Scan for the cell matching the given text and deliver its [x, y] coordinate at center. 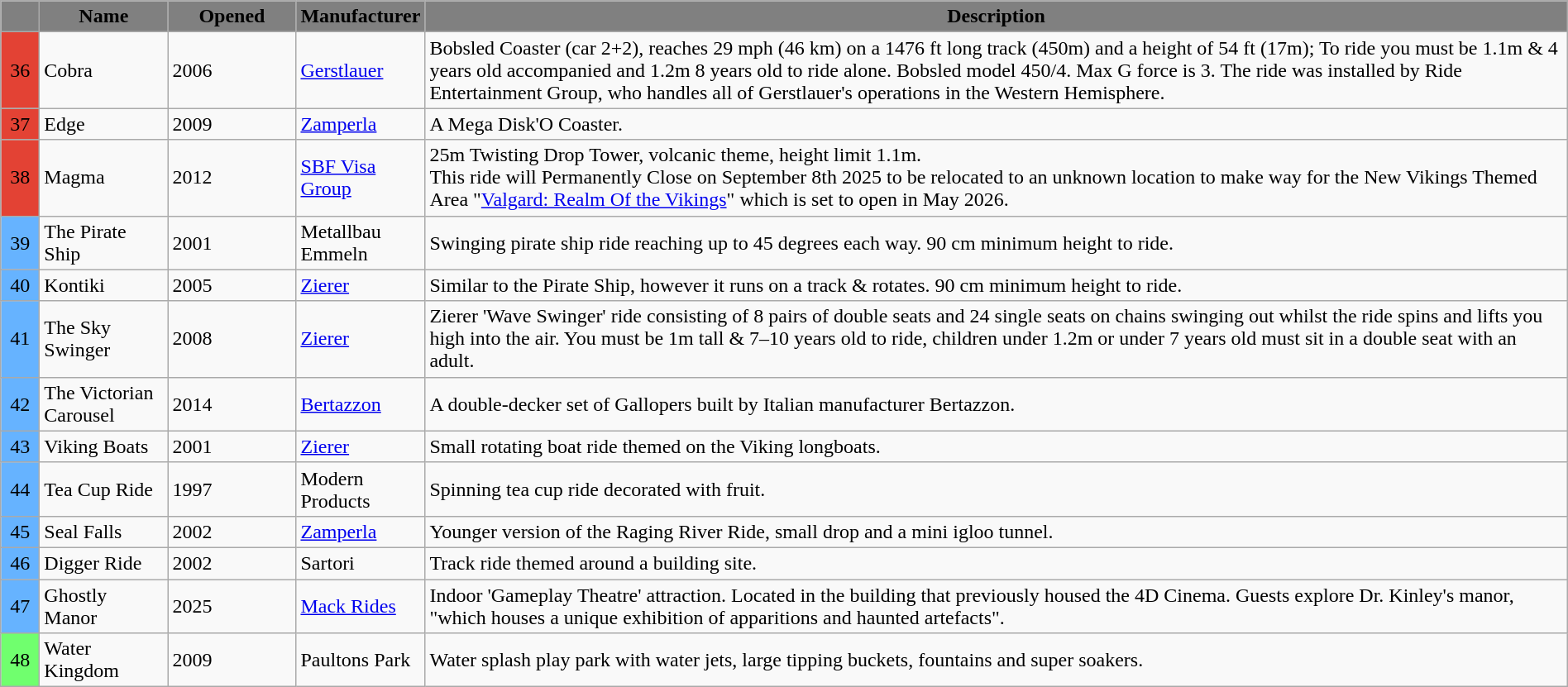
Edge [104, 124]
Modern Products [361, 489]
Ghostly Manor [104, 605]
42 [20, 403]
Younger version of the Raging River Ride, small drop and a mini igloo tunnel. [996, 532]
Water splash play park with water jets, large tipping buckets, fountains and super soakers. [996, 660]
Magma [104, 178]
The Pirate Ship [104, 243]
45 [20, 532]
2005 [232, 285]
Similar to the Pirate Ship, however it runs on a track & rotates. 90 cm minimum height to ride. [996, 285]
Spinning tea cup ride decorated with fruit. [996, 489]
37 [20, 124]
1997 [232, 489]
2014 [232, 403]
48 [20, 660]
Viking Boats [104, 446]
38 [20, 178]
Swinging pirate ship ride reaching up to 45 degrees each way. 90 cm minimum height to ride. [996, 243]
Small rotating boat ride themed on the Viking longboats. [996, 446]
Metallbau Emmeln [361, 243]
36 [20, 70]
43 [20, 446]
46 [20, 563]
Bertazzon [361, 403]
Gerstlauer [361, 70]
39 [20, 243]
Paultons Park [361, 660]
Cobra [104, 70]
Seal Falls [104, 532]
2006 [232, 70]
40 [20, 285]
Manufacturer [361, 17]
Water Kingdom [104, 660]
Name [104, 17]
Tea Cup Ride [104, 489]
47 [20, 605]
Opened [232, 17]
Digger Ride [104, 563]
Sartori [361, 563]
2025 [232, 605]
2012 [232, 178]
41 [20, 339]
A Mega Disk'O Coaster. [996, 124]
Description [996, 17]
2008 [232, 339]
A double-decker set of Gallopers built by Italian manufacturer Bertazzon. [996, 403]
The Victorian Carousel [104, 403]
The Sky Swinger [104, 339]
Kontiki [104, 285]
Mack Rides [361, 605]
SBF Visa Group [361, 178]
44 [20, 489]
Track ride themed around a building site. [996, 563]
